Scan for the cell matching the given text and deliver its [x, y] coordinate at center. 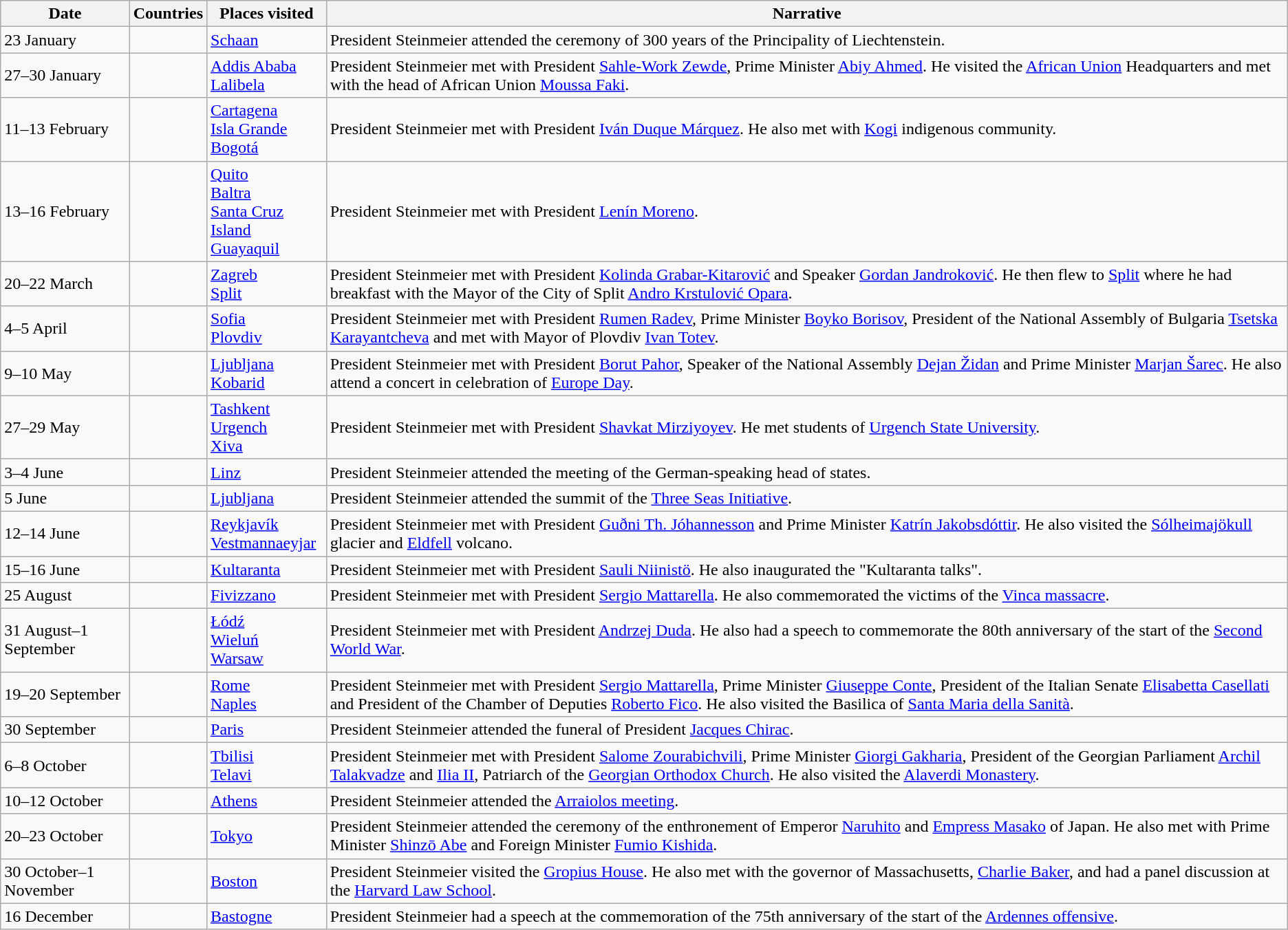
Places visited [267, 14]
Countries [168, 14]
Date [65, 14]
10–12 October [65, 801]
President Steinmeier met with President Sergio Mattarella. He also commemorated the victims of the Vinca massacre. [806, 596]
9–10 May [65, 373]
27–29 May [65, 427]
President Steinmeier met with President Sauli Niinistö. He also inaugurated the "Kultaranta talks". [806, 569]
President Steinmeier had a speech at the commemoration of the 75th anniversary of the start of the Ardennes offensive. [806, 916]
ŁódźWieluńWarsaw [267, 640]
11–13 February [65, 129]
25 August [65, 596]
LjubljanaKobarid [267, 373]
31 August–1 September [65, 640]
23 January [65, 40]
SofiaPlovdiv [267, 329]
20–23 October [65, 836]
5 June [65, 498]
30 September [65, 730]
President Steinmeier attended the summit of the Three Seas Initiative. [806, 498]
16 December [65, 916]
12–14 June [65, 534]
CartagenaIsla GrandeBogotá [267, 129]
Tokyo [267, 836]
TashkentUrgenchXiva [267, 427]
Boston [267, 880]
President Steinmeier attended the Arraiolos meeting. [806, 801]
QuitoBaltraSanta Cruz IslandGuayaquil [267, 211]
3–4 June [65, 472]
Athens [267, 801]
15–16 June [65, 569]
President Steinmeier met with President Iván Duque Márquez. He also met with Kogi indigenous community. [806, 129]
President Steinmeier attended the funeral of President Jacques Chirac. [806, 730]
Ljubljana [267, 498]
Fivizzano [267, 596]
27–30 January [65, 76]
President Steinmeier met with President Lenín Moreno. [806, 211]
Addis AbabaLalibela [267, 76]
President Steinmeier attended the meeting of the German-speaking head of states. [806, 472]
ReykjavíkVestmannaeyjar [267, 534]
Linz [267, 472]
6–8 October [65, 765]
President Steinmeier met with President Shavkat Mirziyoyev. He met students of Urgench State University. [806, 427]
ZagrebSplit [267, 283]
19–20 September [65, 695]
30 October–1 November [65, 880]
Paris [267, 730]
TbilisiTelavi [267, 765]
4–5 April [65, 329]
Kultaranta [267, 569]
20–22 March [65, 283]
Narrative [806, 14]
Bastogne [267, 916]
13–16 February [65, 211]
Schaan [267, 40]
President Steinmeier attended the ceremony of 300 years of the Principality of Liechtenstein. [806, 40]
RomeNaples [267, 695]
President Steinmeier met with President Andrzej Duda. He also had a speech to commemorate the 80th anniversary of the start of the Second World War. [806, 640]
